Detect which cell encompasses the target text, then output its (x, y) center coordinate. 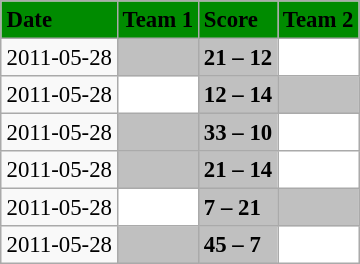
21 – 14 (238, 170)
Team 2 (318, 20)
12 – 14 (238, 95)
45 – 7 (238, 245)
Date (59, 20)
21 – 12 (238, 57)
Score (238, 20)
33 – 10 (238, 133)
7 – 21 (238, 208)
Team 1 (158, 20)
